Locate the cell with the specified text and output its [X, Y] center coordinate. 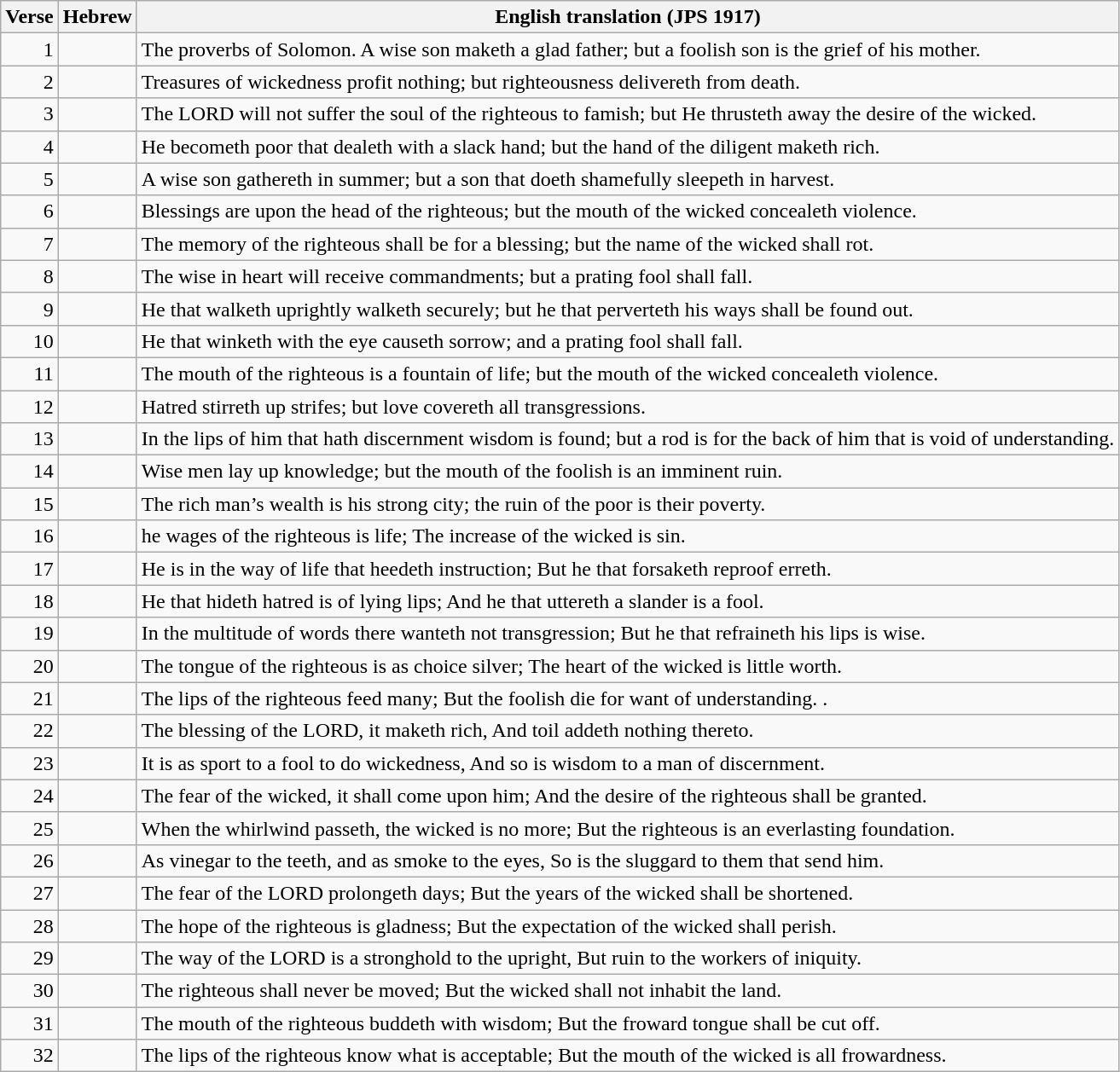
The rich man’s wealth is his strong city; the ruin of the poor is their poverty. [628, 504]
26 [30, 860]
A wise son gathereth in summer; but a son that doeth shamefully sleepeth in harvest. [628, 179]
The fear of the LORD prolongeth days; But the years of the wicked shall be shortened. [628, 893]
In the lips of him that hath discernment wisdom is found; but a rod is for the back of him that is void of understanding. [628, 439]
25 [30, 828]
27 [30, 893]
In the multitude of words there wanteth not transgression; But he that refraineth his lips is wise. [628, 634]
Treasures of wickedness profit nothing; but righteousness delivereth from death. [628, 82]
22 [30, 731]
28 [30, 925]
2 [30, 82]
4 [30, 147]
15 [30, 504]
8 [30, 276]
16 [30, 536]
19 [30, 634]
He that winketh with the eye causeth sorrow; and a prating fool shall fall. [628, 341]
1 [30, 49]
He that hideth hatred is of lying lips; And he that uttereth a slander is a fool. [628, 601]
He that walketh uprightly walketh securely; but he that perverteth his ways shall be found out. [628, 309]
Verse [30, 17]
Hatred stirreth up strifes; but love covereth all transgressions. [628, 407]
21 [30, 698]
32 [30, 1056]
Wise men lay up knowledge; but the mouth of the foolish is an imminent ruin. [628, 472]
The righteous shall never be moved; But the wicked shall not inhabit the land. [628, 991]
The blessing of the LORD, it maketh rich, And toil addeth nothing thereto. [628, 731]
The lips of the righteous know what is acceptable; But the mouth of the wicked is all frowardness. [628, 1056]
The wise in heart will receive commandments; but a prating fool shall fall. [628, 276]
He is in the way of life that heedeth instruction; But he that forsaketh reproof erreth. [628, 569]
31 [30, 1023]
It is as sport to a fool to do wickedness, And so is wisdom to a man of discernment. [628, 763]
11 [30, 374]
20 [30, 666]
6 [30, 212]
18 [30, 601]
29 [30, 959]
The way of the LORD is a stronghold to the upright, But ruin to the workers of iniquity. [628, 959]
14 [30, 472]
30 [30, 991]
The tongue of the righteous is as choice silver; The heart of the wicked is little worth. [628, 666]
Hebrew [97, 17]
He becometh poor that dealeth with a slack hand; but the hand of the diligent maketh rich. [628, 147]
he wages of the righteous is life; The increase of the wicked is sin. [628, 536]
The lips of the righteous feed many; But the foolish die for want of understanding. . [628, 698]
Blessings are upon the head of the righteous; but the mouth of the wicked concealeth violence. [628, 212]
24 [30, 796]
When the whirlwind passeth, the wicked is no more; But the righteous is an everlasting foundation. [628, 828]
The fear of the wicked, it shall come upon him; And the desire of the righteous shall be granted. [628, 796]
5 [30, 179]
10 [30, 341]
17 [30, 569]
The hope of the righteous is gladness; But the expectation of the wicked shall perish. [628, 925]
As vinegar to the teeth, and as smoke to the eyes, So is the sluggard to them that send him. [628, 860]
The LORD will not suffer the soul of the righteous to famish; but He thrusteth away the desire of the wicked. [628, 114]
23 [30, 763]
13 [30, 439]
The mouth of the righteous is a fountain of life; but the mouth of the wicked concealeth violence. [628, 374]
The memory of the righteous shall be for a blessing; but the name of the wicked shall rot. [628, 244]
English translation (JPS 1917) [628, 17]
3 [30, 114]
7 [30, 244]
The proverbs of Solomon. A wise son maketh a glad father; but a foolish son is the grief of his mother. [628, 49]
12 [30, 407]
The mouth of the righteous buddeth with wisdom; But the froward tongue shall be cut off. [628, 1023]
9 [30, 309]
